Identify which cell holds the provided text, then report its [x, y] central coordinate. 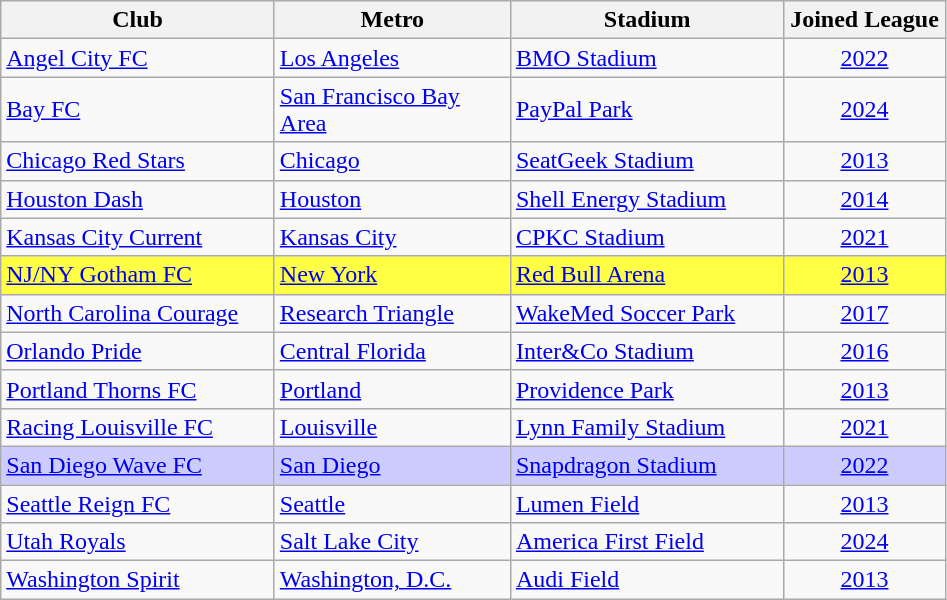
Red Bull Arena [647, 275]
Lumen Field [647, 503]
San Diego [392, 465]
New York [392, 275]
Joined League [864, 20]
Houston Dash [138, 199]
2014 [864, 199]
Central Florida [392, 351]
North Carolina Courage [138, 313]
Lynn Family Stadium [647, 427]
Los Angeles [392, 58]
Kansas City Current [138, 237]
Angel City FC [138, 58]
San Diego Wave FC [138, 465]
Houston [392, 199]
Seattle Reign FC [138, 503]
Snapdragon Stadium [647, 465]
WakeMed Soccer Park [647, 313]
CPKC Stadium [647, 237]
2017 [864, 313]
Chicago Red Stars [138, 161]
Research Triangle [392, 313]
Louisville [392, 427]
San Francisco Bay Area [392, 110]
SeatGeek Stadium [647, 161]
Audi Field [647, 580]
Stadium [647, 20]
2016 [864, 351]
Shell Energy Stadium [647, 199]
NJ/NY Gotham FC [138, 275]
Washington, D.C. [392, 580]
Washington Spirit [138, 580]
Utah Royals [138, 542]
Racing Louisville FC [138, 427]
BMO Stadium [647, 58]
Seattle [392, 503]
Kansas City [392, 237]
Bay FC [138, 110]
Portland [392, 389]
Metro [392, 20]
Chicago [392, 161]
Providence Park [647, 389]
Salt Lake City [392, 542]
America First Field [647, 542]
Orlando Pride [138, 351]
PayPal Park [647, 110]
Portland Thorns FC [138, 389]
Inter&Co Stadium [647, 351]
Club [138, 20]
